Capture the cell that displays the provided text and extract its [x, y] central coordinate. 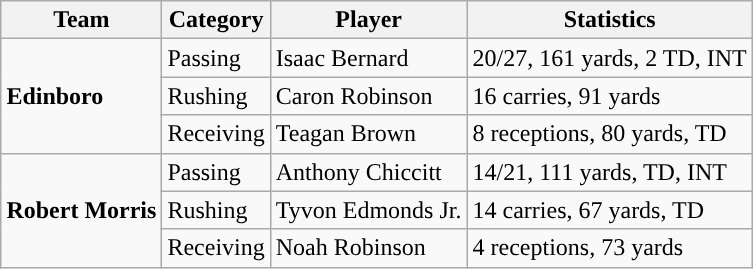
16 carries, 91 yards [610, 96]
Isaac Bernard [368, 58]
Team [82, 20]
Edinboro [82, 96]
Noah Robinson [368, 248]
Anthony Chiccitt [368, 172]
Tyvon Edmonds Jr. [368, 210]
Player [368, 20]
14/21, 111 yards, TD, INT [610, 172]
20/27, 161 yards, 2 TD, INT [610, 58]
4 receptions, 73 yards [610, 248]
8 receptions, 80 yards, TD [610, 134]
Caron Robinson [368, 96]
Statistics [610, 20]
Robert Morris [82, 210]
Teagan Brown [368, 134]
14 carries, 67 yards, TD [610, 210]
Category [216, 20]
